Extract the (X, Y) coordinate from the center of the cell holding the provided text.  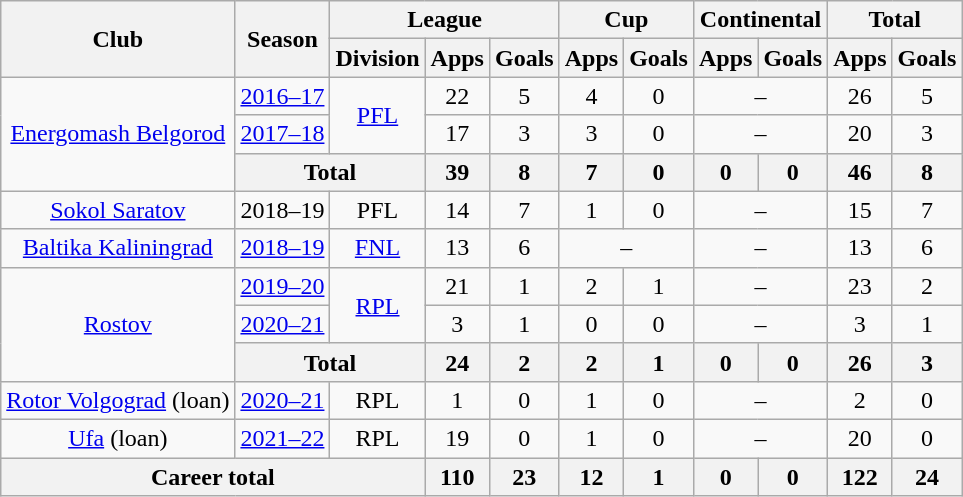
Ufa (loan) (118, 438)
Sokol Saratov (118, 210)
Season (282, 39)
Energomash Belgorod (118, 134)
FNL (378, 248)
Club (118, 39)
Career total (213, 477)
2021–22 (282, 438)
15 (860, 210)
2016–17 (282, 96)
12 (591, 477)
Rostov (118, 324)
21 (457, 286)
4 (591, 96)
19 (457, 438)
110 (457, 477)
Cup (626, 20)
Continental (760, 20)
2019–20 (282, 286)
Rotor Volgograd (loan) (118, 400)
Baltika Kaliningrad (118, 248)
46 (860, 172)
17 (457, 134)
39 (457, 172)
2017–18 (282, 134)
22 (457, 96)
14 (457, 210)
League (444, 20)
122 (860, 477)
Division (378, 58)
